Identify which cell holds the provided text, then report its [X, Y] central coordinate. 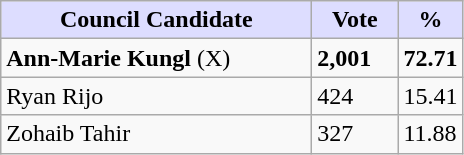
Council Candidate [156, 20]
11.88 [430, 134]
424 [355, 96]
Ryan Rijo [156, 96]
72.71 [430, 58]
15.41 [430, 96]
% [430, 20]
2,001 [355, 58]
Ann-Marie Kungl (X) [156, 58]
Zohaib Tahir [156, 134]
327 [355, 134]
Vote [355, 20]
